From the cell containing the given text, extract its center point as (x, y) coordinate. 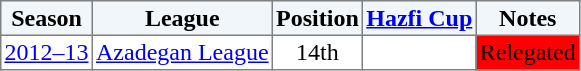
Hazfi Cup (420, 18)
Azadegan League (182, 52)
League (182, 18)
Notes (528, 18)
Relegated (528, 52)
Season (47, 18)
14th (317, 52)
2012–13 (47, 52)
Position (317, 18)
